Pinpoint the cell where the given text exists, returning its [x, y] midpoint coordinate. 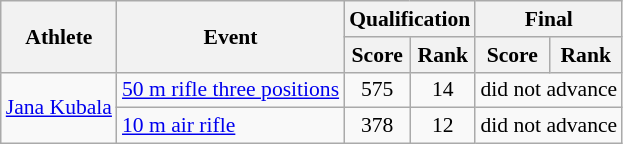
575 [377, 90]
Jana Kubala [59, 108]
14 [442, 90]
Qualification [410, 19]
Event [230, 36]
Final [548, 19]
10 m air rifle [230, 126]
12 [442, 126]
50 m rifle three positions [230, 90]
378 [377, 126]
Athlete [59, 36]
